Scan for the cell matching the given text and deliver its (x, y) coordinate at center. 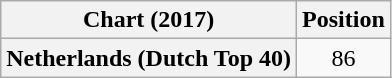
Position (344, 20)
Netherlands (Dutch Top 40) (149, 58)
Chart (2017) (149, 20)
86 (344, 58)
